Extract the [x, y] coordinate from the center of the cell holding the provided text.  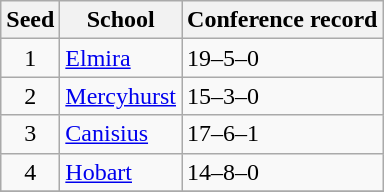
School [121, 20]
Mercyhurst [121, 96]
15–3–0 [282, 96]
Conference record [282, 20]
Canisius [121, 134]
Elmira [121, 58]
Hobart [121, 172]
1 [30, 58]
17–6–1 [282, 134]
3 [30, 134]
2 [30, 96]
Seed [30, 20]
19–5–0 [282, 58]
4 [30, 172]
14–8–0 [282, 172]
